Locate the cell with the specified text and output its [X, Y] center coordinate. 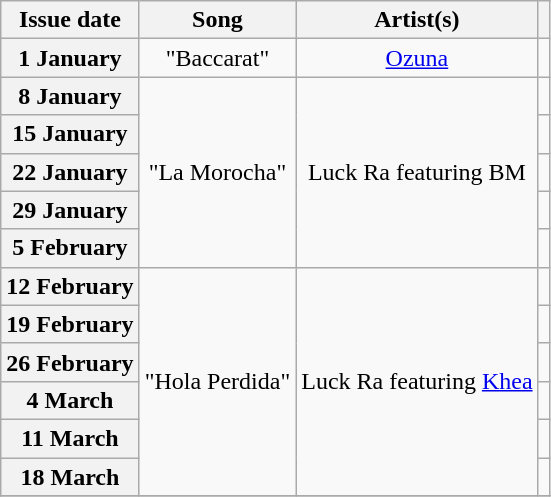
4 March [70, 400]
12 February [70, 286]
1 January [70, 58]
Ozuna [417, 58]
Song [218, 20]
18 March [70, 477]
29 January [70, 210]
"La Morocha" [218, 172]
"Hola Perdida" [218, 381]
Luck Ra featuring Khea [417, 381]
11 March [70, 438]
8 January [70, 96]
26 February [70, 362]
Luck Ra featuring BM [417, 172]
22 January [70, 172]
"Baccarat" [218, 58]
Artist(s) [417, 20]
19 February [70, 324]
Issue date [70, 20]
5 February [70, 248]
15 January [70, 134]
